For the text-containing cell, return its midpoint in (x, y) coordinate format. 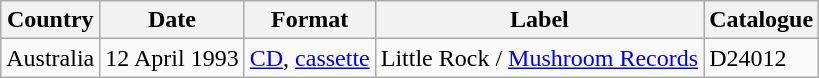
Country (50, 20)
12 April 1993 (172, 58)
CD, cassette (310, 58)
Date (172, 20)
Label (539, 20)
D24012 (762, 58)
Format (310, 20)
Little Rock / Mushroom Records (539, 58)
Australia (50, 58)
Catalogue (762, 20)
